Return the [X, Y] coordinate for the center point of the cell that contains the specified text.  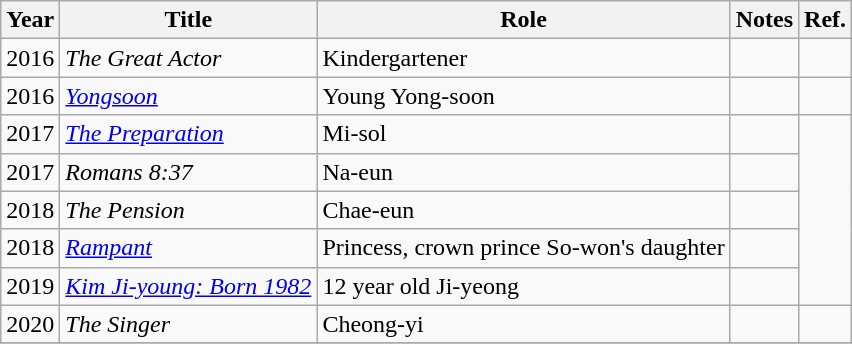
2020 [30, 324]
Title [188, 20]
Chae-eun [524, 210]
Role [524, 20]
Yongsoon [188, 96]
Kindergartener [524, 58]
12 year old Ji-yeong [524, 286]
Notes [764, 20]
The Great Actor [188, 58]
2019 [30, 286]
Na-eun [524, 172]
The Singer [188, 324]
Year [30, 20]
Mi-sol [524, 134]
Kim Ji-young: Born 1982 [188, 286]
Cheong-yi [524, 324]
Rampant [188, 248]
Princess, crown prince So-won's daughter [524, 248]
Young Yong-soon [524, 96]
The Preparation [188, 134]
Ref. [826, 20]
Romans 8:37 [188, 172]
The Pension [188, 210]
